Identify which cell holds the provided text, then report its (x, y) central coordinate. 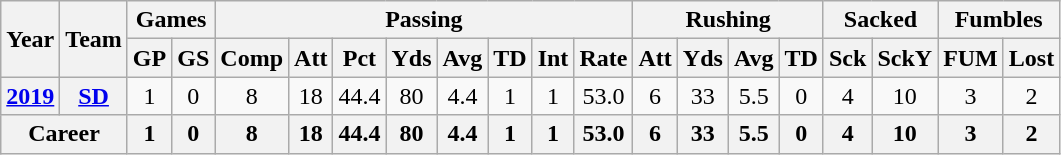
Sacked (880, 20)
SckY (905, 58)
Comp (252, 58)
Rushing (728, 20)
Fumbles (999, 20)
Team (94, 39)
2019 (30, 96)
Lost (1031, 58)
Passing (424, 20)
Int (553, 58)
GP (149, 58)
Sck (847, 58)
GS (194, 58)
Career (64, 134)
Year (30, 39)
FUM (971, 58)
Pct (360, 58)
SD (94, 96)
Games (170, 20)
Rate (604, 58)
